Search for the cell housing the specified text and yield its (X, Y) center coordinate. 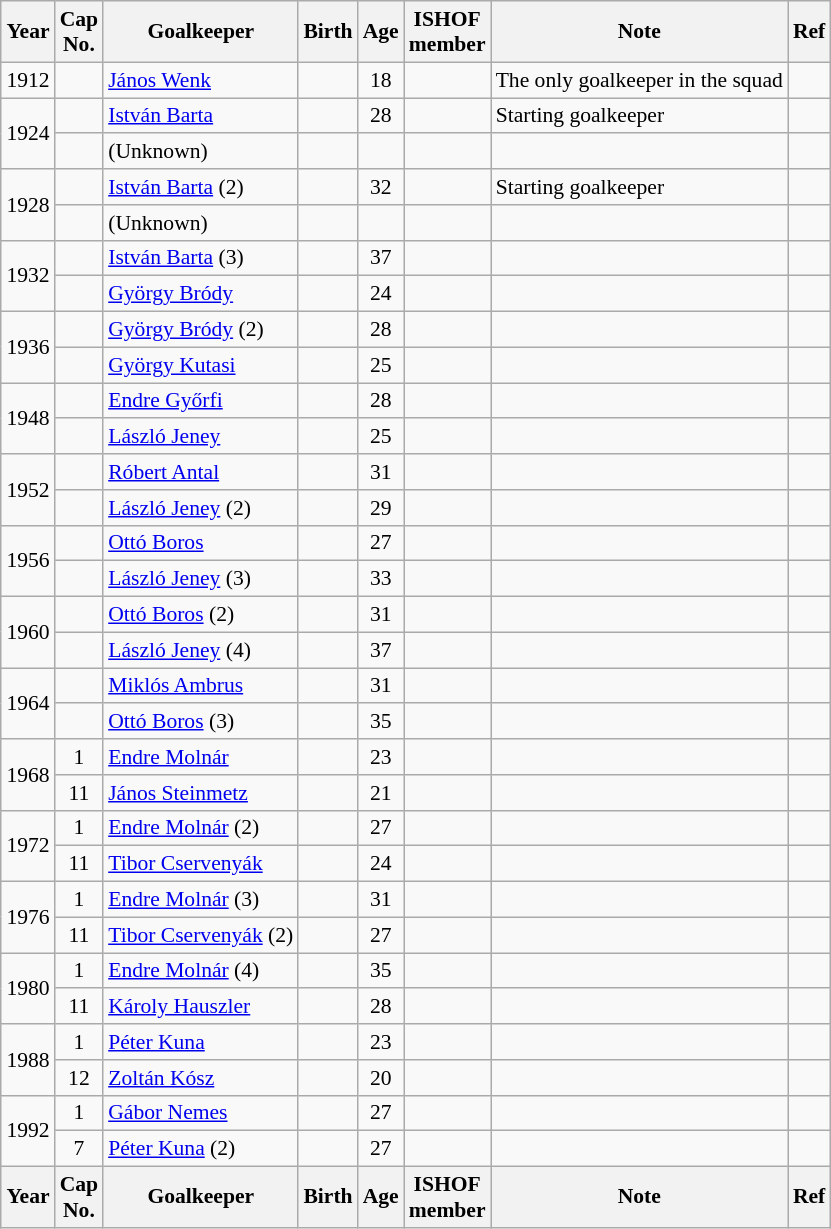
Károly Hauszler (200, 1007)
János Steinmetz (200, 793)
1928 (28, 204)
20 (381, 1078)
György Bródy (200, 294)
1924 (28, 134)
Endre Győrfi (200, 401)
Péter Kuna (2) (200, 1149)
László Jeney (2) (200, 508)
1960 (28, 632)
1952 (28, 490)
István Barta (3) (200, 258)
László Jeney (200, 437)
Tibor Cservenyák (2) (200, 935)
1976 (28, 918)
Endre Molnár (200, 757)
18 (381, 80)
1964 (28, 704)
12 (80, 1078)
Ottó Boros (200, 543)
Endre Molnár (2) (200, 828)
29 (381, 508)
Péter Kuna (200, 1042)
István Barta (200, 116)
33 (381, 579)
1936 (28, 348)
Ottó Boros (3) (200, 722)
János Wenk (200, 80)
21 (381, 793)
1980 (28, 988)
Endre Molnár (3) (200, 900)
László Jeney (4) (200, 650)
Zoltán Kósz (200, 1078)
István Barta (2) (200, 187)
1948 (28, 418)
1932 (28, 276)
György Kutasi (200, 365)
László Jeney (3) (200, 579)
The only goalkeeper in the squad (640, 80)
7 (80, 1149)
1912 (28, 80)
Miklós Ambrus (200, 686)
Tibor Cservenyák (200, 864)
1968 (28, 774)
1956 (28, 560)
György Bródy (2) (200, 330)
Ottó Boros (2) (200, 615)
Gábor Nemes (200, 1113)
1972 (28, 846)
Róbert Antal (200, 472)
Endre Molnár (4) (200, 971)
1992 (28, 1130)
1988 (28, 1060)
32 (381, 187)
